Find where the given text appears and provide that cell's center as (X, Y) coordinate. 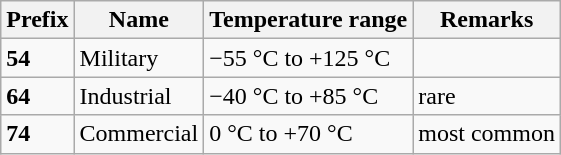
Commercial (139, 134)
Military (139, 58)
−40 °C to +85 °C (308, 96)
Temperature range (308, 20)
−55 °C to +125 °C (308, 58)
Prefix (38, 20)
0 °C to +70 °C (308, 134)
74 (38, 134)
Name (139, 20)
Industrial (139, 96)
54 (38, 58)
64 (38, 96)
rare (487, 96)
most common (487, 134)
Remarks (487, 20)
